Determine the [x, y] coordinate at the center of the cell enclosing the given text.  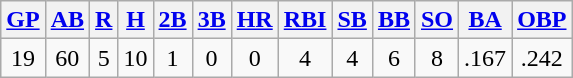
GP [23, 20]
BA [486, 20]
8 [436, 58]
RBI [305, 20]
.242 [542, 58]
BB [394, 20]
H [136, 20]
1 [172, 58]
OBP [542, 20]
SB [352, 20]
.167 [486, 58]
6 [394, 58]
AB [67, 20]
SO [436, 20]
19 [23, 58]
2B [172, 20]
3B [212, 20]
5 [104, 58]
60 [67, 58]
HR [254, 20]
10 [136, 58]
R [104, 20]
